Return (x, y) of the center of cell containing provided text 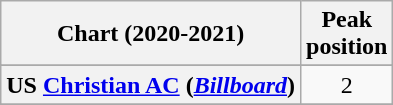
Chart (2020-2021) (151, 34)
Peak position (347, 34)
2 (347, 85)
US Christian AC (Billboard) (151, 85)
